Find where the given text appears and provide that cell's center as [x, y] coordinate. 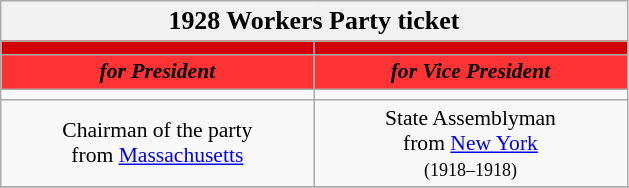
for Vice President [470, 72]
1928 Workers Party ticket [314, 21]
State Assemblymanfrom New York(1918–1918) [470, 144]
Chairman of the partyfrom Massachusetts [158, 144]
for President [158, 72]
